For the text-containing cell, return its midpoint in (X, Y) coordinate format. 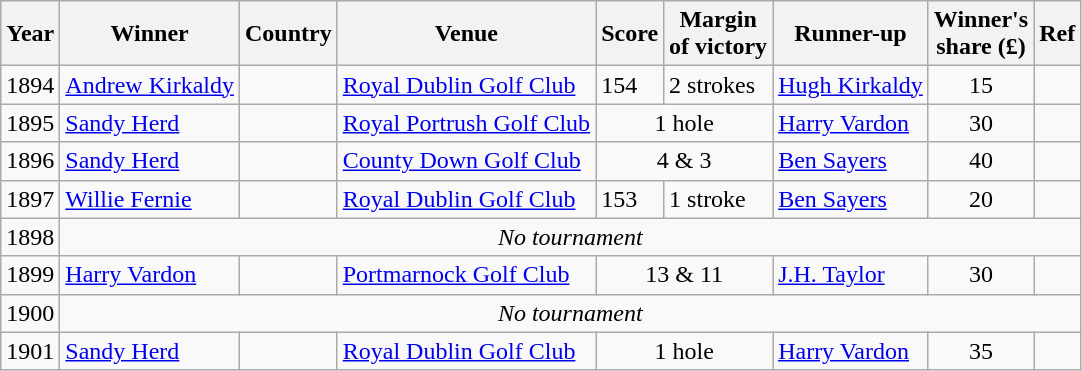
1898 (30, 237)
153 (630, 199)
15 (980, 85)
1897 (30, 199)
1 stroke (718, 199)
35 (980, 351)
1896 (30, 161)
Willie Fernie (150, 199)
Andrew Kirkaldy (150, 85)
2 strokes (718, 85)
Hugh Kirkaldy (851, 85)
13 & 11 (684, 275)
Venue (466, 34)
Country (289, 34)
4 & 3 (684, 161)
1901 (30, 351)
Winner'sshare (£) (980, 34)
County Down Golf Club (466, 161)
Runner-up (851, 34)
40 (980, 161)
1900 (30, 313)
Marginof victory (718, 34)
Winner (150, 34)
1895 (30, 123)
1894 (30, 85)
J.H. Taylor (851, 275)
Portmarnock Golf Club (466, 275)
Score (630, 34)
1899 (30, 275)
Year (30, 34)
20 (980, 199)
154 (630, 85)
Royal Portrush Golf Club (466, 123)
Ref (1058, 34)
